Search for the cell housing the specified text and yield its (x, y) center coordinate. 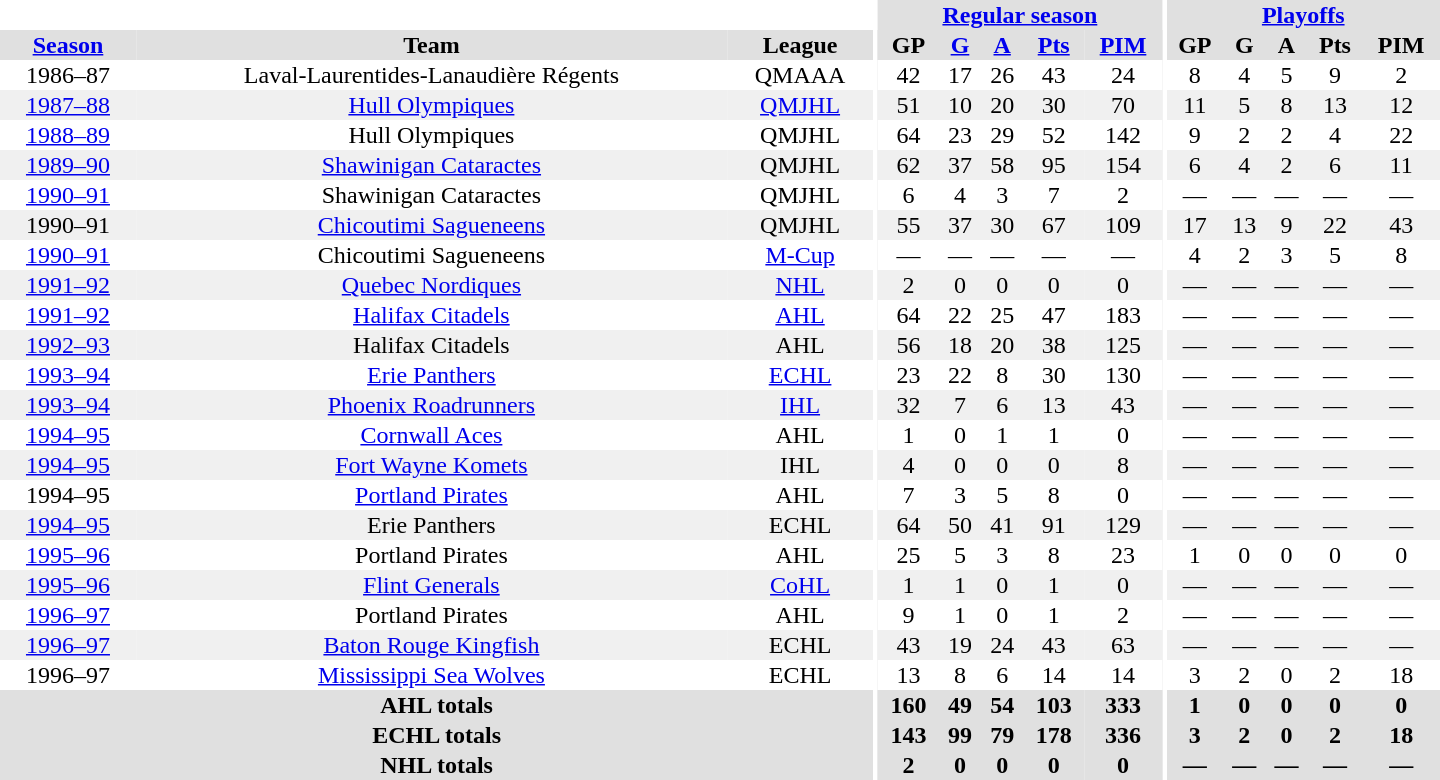
79 (1002, 735)
103 (1054, 705)
1989–90 (68, 165)
Flint Generals (432, 585)
99 (960, 735)
M-Cup (800, 255)
63 (1123, 645)
160 (908, 705)
49 (960, 705)
91 (1054, 525)
56 (908, 345)
26 (1002, 75)
Season (68, 45)
12 (1401, 105)
Baton Rouge Kingfish (432, 645)
142 (1123, 135)
QMAAA (800, 75)
42 (908, 75)
Team (432, 45)
154 (1123, 165)
62 (908, 165)
Cornwall Aces (432, 435)
ECHL totals (436, 735)
109 (1123, 225)
Regular season (1020, 15)
52 (1054, 135)
Mississippi Sea Wolves (432, 675)
54 (1002, 705)
Laval-Laurentides-Lanaudière Régents (432, 75)
95 (1054, 165)
41 (1002, 525)
19 (960, 645)
League (800, 45)
10 (960, 105)
183 (1123, 315)
Phoenix Roadrunners (432, 405)
143 (908, 735)
1992–93 (68, 345)
336 (1123, 735)
NHL (800, 285)
129 (1123, 525)
Fort Wayne Komets (432, 465)
50 (960, 525)
130 (1123, 375)
70 (1123, 105)
AHL totals (436, 705)
178 (1054, 735)
51 (908, 105)
CoHL (800, 585)
1988–89 (68, 135)
32 (908, 405)
55 (908, 225)
1986–87 (68, 75)
47 (1054, 315)
67 (1054, 225)
Quebec Nordiques (432, 285)
NHL totals (436, 765)
1987–88 (68, 105)
38 (1054, 345)
58 (1002, 165)
Playoffs (1303, 15)
29 (1002, 135)
333 (1123, 705)
125 (1123, 345)
